Provide the [X, Y] coordinate of the cell's center where the given text is located.  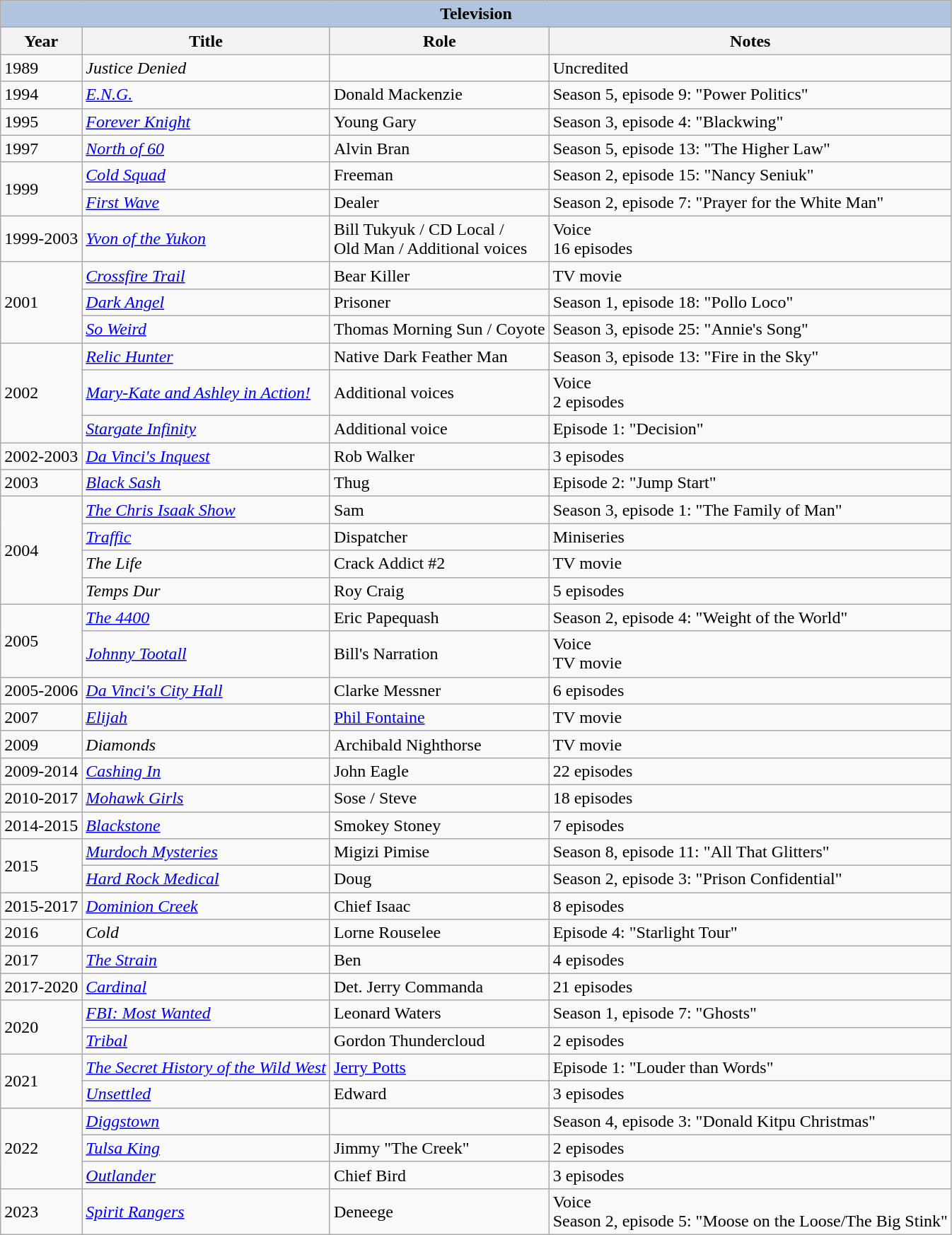
7 episodes [750, 825]
Temps Dur [207, 591]
Crack Addict #2 [439, 564]
Season 3, episode 25: "Annie's Song" [750, 329]
Chief Isaac [439, 906]
Ben [439, 960]
2003 [41, 483]
Crossfire Trail [207, 275]
2001 [41, 302]
Season 3, episode 1: "The Family of Man" [750, 510]
2009 [41, 744]
1997 [41, 149]
Archibald Nighthorse [439, 744]
Smokey Stoney [439, 825]
Season 8, episode 11: "All That Glitters" [750, 852]
Bill's Narration [439, 654]
Relic Hunter [207, 356]
Dominion Creek [207, 906]
Leonard Waters [439, 1014]
Migizi Pimise [439, 852]
Clarke Messner [439, 690]
2009-2014 [41, 771]
Season 5, episode 9: "Power Politics" [750, 95]
Native Dark Feather Man [439, 356]
Sam [439, 510]
Alvin Bran [439, 149]
2002 [41, 392]
Season 3, episode 13: "Fire in the Sky" [750, 356]
Traffic [207, 537]
Thomas Morning Sun / Coyote [439, 329]
The 4400 [207, 617]
The Strain [207, 960]
2007 [41, 717]
Det. Jerry Commanda [439, 987]
2021 [41, 1081]
Uncredited [750, 68]
Notes [750, 41]
2023 [41, 1211]
2014-2015 [41, 825]
Mary-Kate and Ashley in Action! [207, 393]
2002-2003 [41, 456]
1994 [41, 95]
Title [207, 41]
Bill Tukyuk / CD Local / Old Man / Additional voices [439, 239]
1995 [41, 122]
First Wave [207, 202]
Justice Denied [207, 68]
Edward [439, 1094]
Season 3, episode 4: "Blackwing" [750, 122]
Yvon of the Yukon [207, 239]
18 episodes [750, 798]
Outlander [207, 1175]
Episode 2: "Jump Start" [750, 483]
Rob Walker [439, 456]
Cashing In [207, 771]
2015 [41, 866]
22 episodes [750, 771]
Jimmy "The Creek" [439, 1148]
Young Gary [439, 122]
2004 [41, 550]
The Life [207, 564]
2017-2020 [41, 987]
Diamonds [207, 744]
The Chris Isaak Show [207, 510]
Television [477, 14]
The Secret History of the Wild West [207, 1067]
FBI: Most Wanted [207, 1014]
2022 [41, 1148]
North of 60 [207, 149]
Season 2, episode 3: "Prison Confidential" [750, 879]
Forever Knight [207, 122]
21 episodes [750, 987]
Voice Season 2, episode 5: "Moose on the Loose/The Big Stink" [750, 1211]
E.N.G. [207, 95]
Spirit Rangers [207, 1211]
Thug [439, 483]
Season 2, episode 4: "Weight of the World" [750, 617]
Year [41, 41]
Season 2, episode 15: "Nancy Seniuk" [750, 175]
Voice TV movie [750, 654]
Murdoch Mysteries [207, 852]
Johnny Tootall [207, 654]
5 episodes [750, 591]
2016 [41, 933]
Gordon Thundercloud [439, 1040]
Hard Rock Medical [207, 879]
Tribal [207, 1040]
Dealer [439, 202]
Phil Fontaine [439, 717]
Episode 1: "Decision" [750, 429]
Mohawk Girls [207, 798]
Diggstown [207, 1121]
Role [439, 41]
2020 [41, 1027]
Tulsa King [207, 1148]
So Weird [207, 329]
Da Vinci's City Hall [207, 690]
Additional voices [439, 393]
Season 2, episode 7: "Prayer for the White Man" [750, 202]
4 episodes [750, 960]
Chief Bird [439, 1175]
Cardinal [207, 987]
Additional voice [439, 429]
1999-2003 [41, 239]
Doug [439, 879]
Season 5, episode 13: "The Higher Law" [750, 149]
Da Vinci's Inquest [207, 456]
2010-2017 [41, 798]
Dark Angel [207, 302]
Deneege [439, 1211]
Bear Killer [439, 275]
Dispatcher [439, 537]
Voice 16 episodes [750, 239]
Prisoner [439, 302]
2005-2006 [41, 690]
8 episodes [750, 906]
2005 [41, 641]
Miniseries [750, 537]
Season 1, episode 18: "Pollo Loco" [750, 302]
Season 4, episode 3: "Donald Kitpu Christmas" [750, 1121]
2015-2017 [41, 906]
Eric Papequash [439, 617]
Black Sash [207, 483]
Voice 2 episodes [750, 393]
Season 1, episode 7: "Ghosts" [750, 1014]
Donald Mackenzie [439, 95]
Lorne Rouselee [439, 933]
Jerry Potts [439, 1067]
Unsettled [207, 1094]
Episode 1: "Louder than Words" [750, 1067]
Roy Craig [439, 591]
John Eagle [439, 771]
Episode 4: "Starlight Tour" [750, 933]
Cold [207, 933]
Stargate Infinity [207, 429]
Cold Squad [207, 175]
Elijah [207, 717]
Sose / Steve [439, 798]
2017 [41, 960]
Blackstone [207, 825]
6 episodes [750, 690]
1999 [41, 189]
1989 [41, 68]
Freeman [439, 175]
